Search for the cell housing the specified text and yield its (x, y) center coordinate. 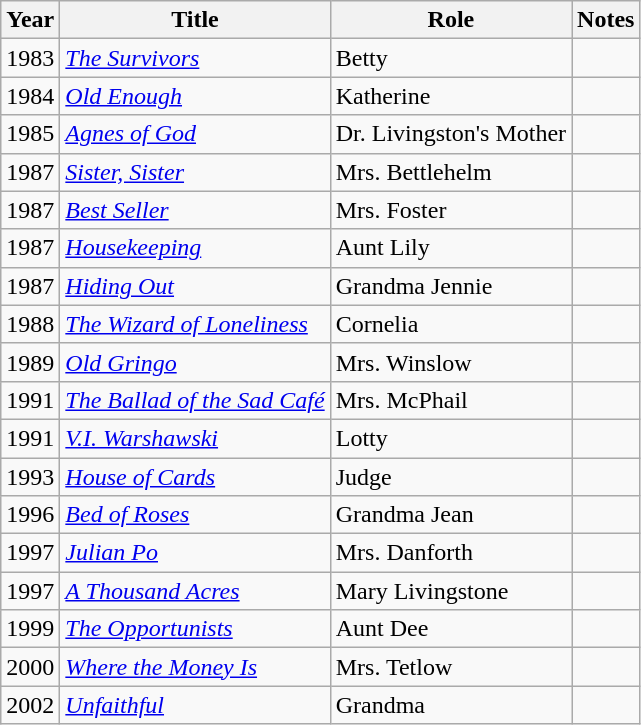
Aunt Lily (450, 248)
1996 (30, 515)
House of Cards (195, 477)
Best Seller (195, 210)
1989 (30, 362)
Year (30, 20)
V.I. Warshawski (195, 438)
Housekeeping (195, 248)
A Thousand Acres (195, 591)
Cornelia (450, 324)
Katherine (450, 96)
Judge (450, 477)
Mrs. Foster (450, 210)
1999 (30, 629)
2002 (30, 705)
Where the Money Is (195, 667)
Bed of Roses (195, 515)
Title (195, 20)
Grandma Jennie (450, 286)
1983 (30, 58)
Mrs. McPhail (450, 400)
Julian Po (195, 553)
The Survivors (195, 58)
Unfaithful (195, 705)
Betty (450, 58)
1984 (30, 96)
Grandma Jean (450, 515)
2000 (30, 667)
The Ballad of the Sad Café (195, 400)
1985 (30, 134)
Hiding Out (195, 286)
Notes (606, 20)
Lotty (450, 438)
Mrs. Bettlehelm (450, 172)
The Wizard of Loneliness (195, 324)
1988 (30, 324)
Mary Livingstone (450, 591)
Aunt Dee (450, 629)
Mrs. Winslow (450, 362)
Agnes of God (195, 134)
Role (450, 20)
Mrs. Danforth (450, 553)
The Opportunists (195, 629)
Mrs. Tetlow (450, 667)
Sister, Sister (195, 172)
Old Enough (195, 96)
Old Gringo (195, 362)
Dr. Livingston's Mother (450, 134)
Grandma (450, 705)
1993 (30, 477)
